Locate the cell with the specified text and output its (x, y) center coordinate. 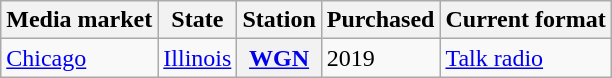
Chicago (80, 58)
State (198, 20)
Media market (80, 20)
Station (279, 20)
Talk radio (526, 58)
Current format (526, 20)
Purchased (380, 20)
WGN (279, 58)
2019 (380, 58)
Illinois (198, 58)
